Output the (X, Y) coordinate of the center of the cell containing the given text.  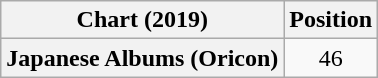
Chart (2019) (142, 20)
Position (331, 20)
46 (331, 58)
Japanese Albums (Oricon) (142, 58)
